Provide the (x, y) coordinate of the cell's center where the given text is located.  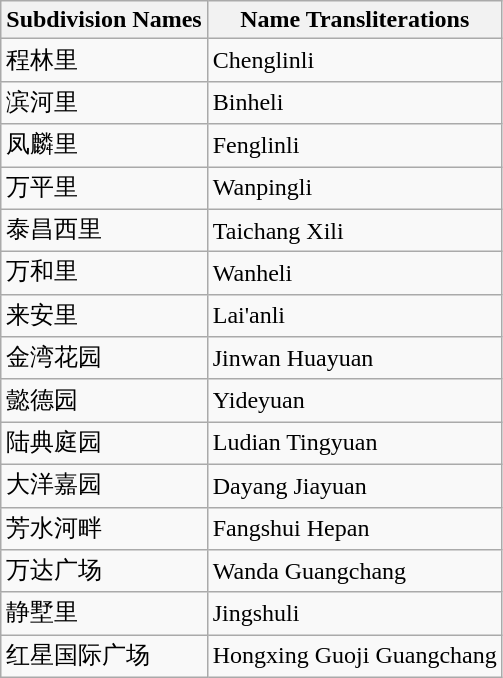
Jinwan Huayuan (354, 358)
Hongxing Guoji Guangchang (354, 656)
芳水河畔 (104, 528)
万平里 (104, 188)
Wanda Guangchang (354, 572)
Lai'anli (354, 316)
程林里 (104, 60)
Fangshui Hepan (354, 528)
Ludian Tingyuan (354, 444)
Dayang Jiayuan (354, 486)
凤麟里 (104, 146)
Taichang Xili (354, 230)
滨河里 (104, 102)
Subdivision Names (104, 20)
Wanheli (354, 274)
来安里 (104, 316)
静墅里 (104, 614)
大洋嘉园 (104, 486)
Wanpingli (354, 188)
Fenglinli (354, 146)
懿德园 (104, 400)
Jingshuli (354, 614)
Binheli (354, 102)
Chenglinli (354, 60)
Name Transliterations (354, 20)
万达广场 (104, 572)
陆典庭园 (104, 444)
红星国际广场 (104, 656)
万和里 (104, 274)
金湾花园 (104, 358)
泰昌西里 (104, 230)
Yideyuan (354, 400)
